Determine the [x, y] coordinate at the center of the cell enclosing the given text.  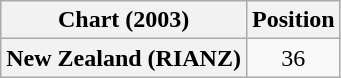
36 [293, 58]
Chart (2003) [124, 20]
New Zealand (RIANZ) [124, 58]
Position [293, 20]
